Return [X, Y] of the center of cell containing provided text 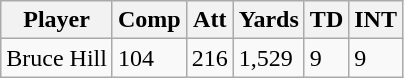
Player [57, 20]
Yards [268, 20]
216 [210, 58]
INT [376, 20]
1,529 [268, 58]
104 [149, 58]
Bruce Hill [57, 58]
TD [326, 20]
Att [210, 20]
Comp [149, 20]
